Pinpoint the cell where the given text exists, returning its [x, y] midpoint coordinate. 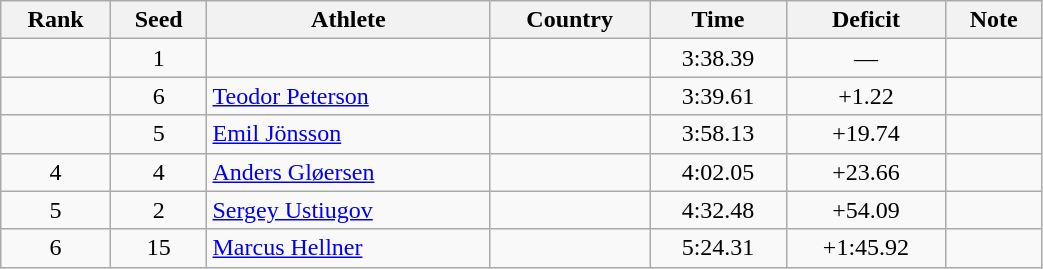
Deficit [866, 20]
+1:45.92 [866, 248]
— [866, 58]
4:32.48 [718, 210]
1 [158, 58]
Marcus Hellner [348, 248]
3:38.39 [718, 58]
Anders Gløersen [348, 172]
Time [718, 20]
+23.66 [866, 172]
2 [158, 210]
Seed [158, 20]
3:39.61 [718, 96]
3:58.13 [718, 134]
+19.74 [866, 134]
Emil Jönsson [348, 134]
Athlete [348, 20]
Teodor Peterson [348, 96]
15 [158, 248]
+54.09 [866, 210]
Rank [56, 20]
5:24.31 [718, 248]
Country [570, 20]
4:02.05 [718, 172]
Note [994, 20]
Sergey Ustiugov [348, 210]
+1.22 [866, 96]
